Extract the [x, y] coordinate from the center of the cell holding the provided text.  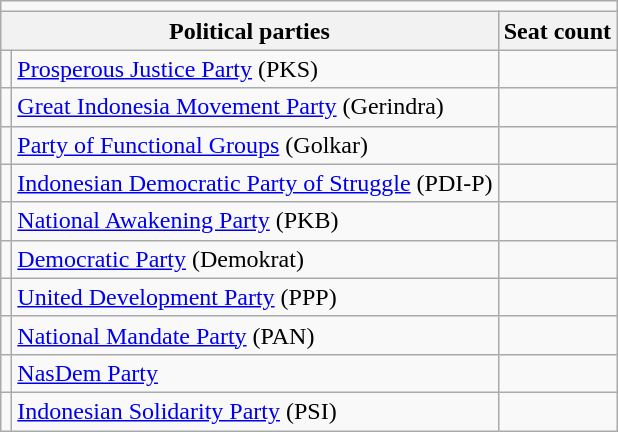
Great Indonesia Movement Party (Gerindra) [255, 107]
Party of Functional Groups (Golkar) [255, 145]
United Development Party (PPP) [255, 297]
Prosperous Justice Party (PKS) [255, 69]
National Awakening Party (PKB) [255, 221]
Democratic Party (Demokrat) [255, 259]
National Mandate Party (PAN) [255, 335]
NasDem Party [255, 373]
Political parties [250, 31]
Indonesian Solidarity Party (PSI) [255, 411]
Seat count [557, 31]
Indonesian Democratic Party of Struggle (PDI-P) [255, 183]
